For the text-containing cell, return its midpoint in [X, Y] coordinate format. 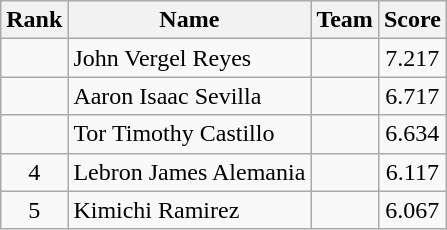
Aaron Isaac Sevilla [190, 96]
Team [345, 20]
Lebron James Alemania [190, 172]
Kimichi Ramirez [190, 210]
6.067 [412, 210]
John Vergel Reyes [190, 58]
6.634 [412, 134]
5 [34, 210]
Tor Timothy Castillo [190, 134]
7.217 [412, 58]
Name [190, 20]
Rank [34, 20]
4 [34, 172]
6.117 [412, 172]
Score [412, 20]
6.717 [412, 96]
